For the text-containing cell, return its midpoint in (X, Y) coordinate format. 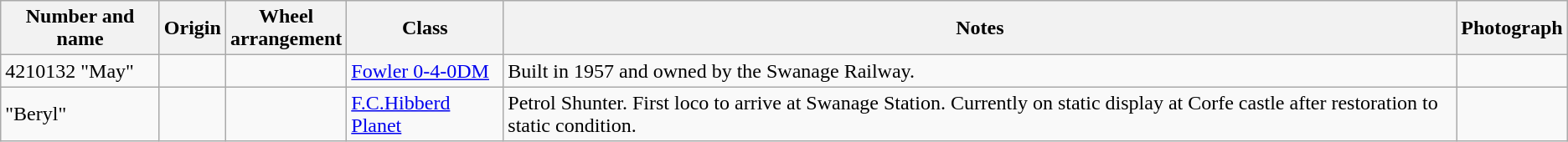
Photograph (1512, 28)
"Beryl" (80, 114)
Built in 1957 and owned by the Swanage Railway. (980, 71)
4210132 "May" (80, 71)
Class (426, 28)
Notes (980, 28)
Number and name (80, 28)
Fowler 0-4-0DM (426, 71)
Origin (193, 28)
Petrol Shunter. First loco to arrive at Swanage Station. Currently on static display at Corfe castle after restoration to static condition. (980, 114)
F.C.Hibberd Planet (426, 114)
Wheelarrangement (286, 28)
